Return (x, y) of the center of cell containing provided text 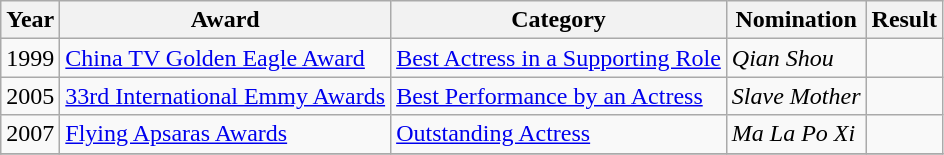
Best Performance by an Actress (559, 96)
Qian Shou (796, 58)
33rd International Emmy Awards (226, 96)
Award (226, 20)
Nomination (796, 20)
Best Actress in a Supporting Role (559, 58)
Year (30, 20)
2005 (30, 96)
2007 (30, 134)
China TV Golden Eagle Award (226, 58)
Flying Apsaras Awards (226, 134)
1999 (30, 58)
Result (904, 20)
Category (559, 20)
Ma La Po Xi (796, 134)
Slave Mother (796, 96)
Outstanding Actress (559, 134)
